Return the [x, y] coordinate for the center point of the cell that contains the specified text.  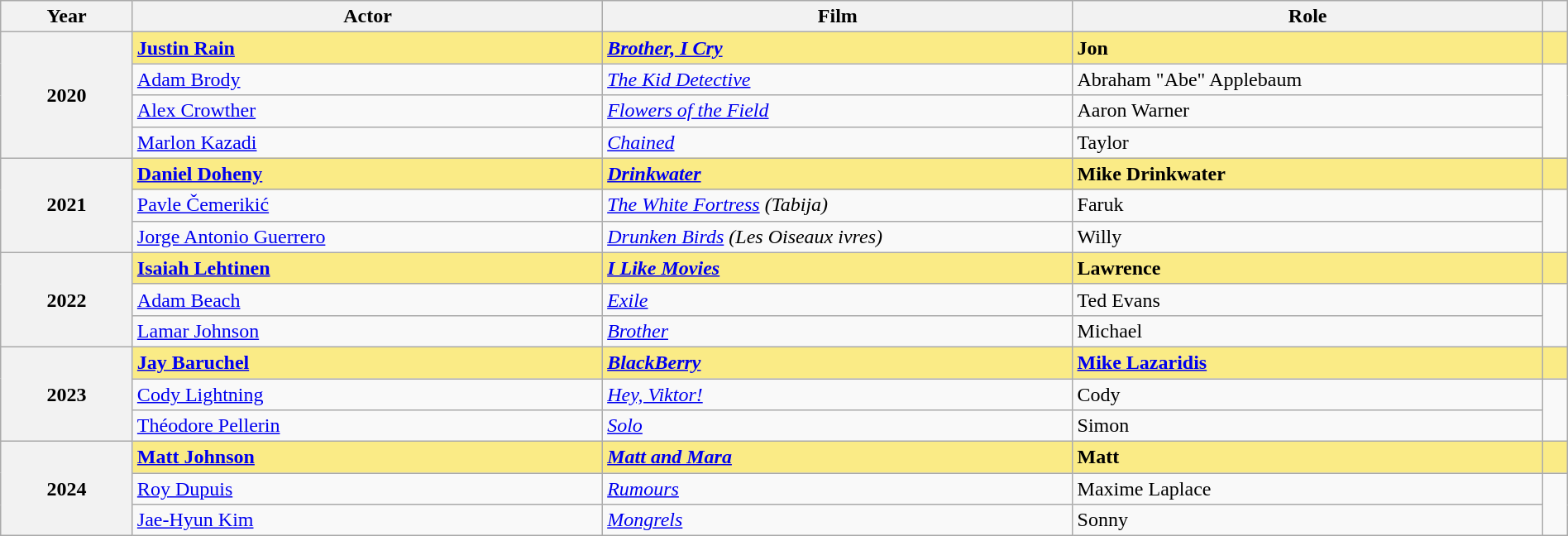
Jon [1307, 48]
Matt Johnson [367, 457]
Jorge Antonio Guerrero [367, 237]
Matt [1307, 457]
Willy [1307, 237]
Justin Rain [367, 48]
Cody [1307, 395]
Marlon Kazadi [367, 142]
Film [838, 17]
Jay Baruchel [367, 362]
Adam Brody [367, 79]
The Kid Detective [838, 79]
Actor [367, 17]
Drunken Birds (Les Oiseaux ivres) [838, 237]
Matt and Mara [838, 457]
Théodore Pellerin [367, 426]
Mike Drinkwater [1307, 174]
Daniel Doheny [367, 174]
Mike Lazaridis [1307, 362]
Pavle Čemerikić [367, 205]
Ted Evans [1307, 299]
Adam Beach [367, 299]
Rumours [838, 489]
Lamar Johnson [367, 331]
Year [67, 17]
Flowers of the Field [838, 111]
Cody Lightning [367, 395]
Abraham "Abe" Applebaum [1307, 79]
Michael [1307, 331]
BlackBerry [838, 362]
Aaron Warner [1307, 111]
The White Fortress (Tabija) [838, 205]
Sonny [1307, 520]
Maxime Laplace [1307, 489]
Mongrels [838, 520]
2020 [67, 95]
2024 [67, 489]
Faruk [1307, 205]
Brother [838, 331]
Brother, I Cry [838, 48]
Roy Dupuis [367, 489]
Lawrence [1307, 268]
Alex Crowther [367, 111]
Jae-Hyun Kim [367, 520]
I Like Movies [838, 268]
Simon [1307, 426]
Role [1307, 17]
Exile [838, 299]
Chained [838, 142]
2023 [67, 394]
Drinkwater [838, 174]
Isaiah Lehtinen [367, 268]
Solo [838, 426]
2022 [67, 299]
Taylor [1307, 142]
2021 [67, 205]
Hey, Viktor! [838, 395]
